Return [X, Y] of the center of cell containing provided text 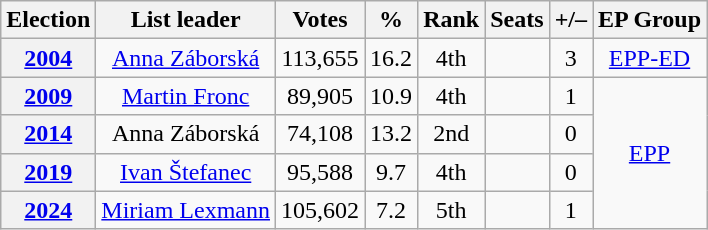
List leader [186, 20]
EPP-ED [650, 58]
Miriam Lexmann [186, 210]
95,588 [320, 172]
10.9 [392, 96]
2024 [48, 210]
EPP [650, 153]
5th [452, 210]
16.2 [392, 58]
13.2 [392, 134]
89,905 [320, 96]
3 [570, 58]
7.2 [392, 210]
113,655 [320, 58]
9.7 [392, 172]
Votes [320, 20]
EP Group [650, 20]
2nd [452, 134]
2009 [48, 96]
2014 [48, 134]
2004 [48, 58]
Ivan Štefanec [186, 172]
74,108 [320, 134]
Seats [517, 20]
% [392, 20]
Election [48, 20]
+/– [570, 20]
Rank [452, 20]
2019 [48, 172]
Martin Fronc [186, 96]
105,602 [320, 210]
